Return the (x, y) coordinate for the center point of the cell that contains the specified text.  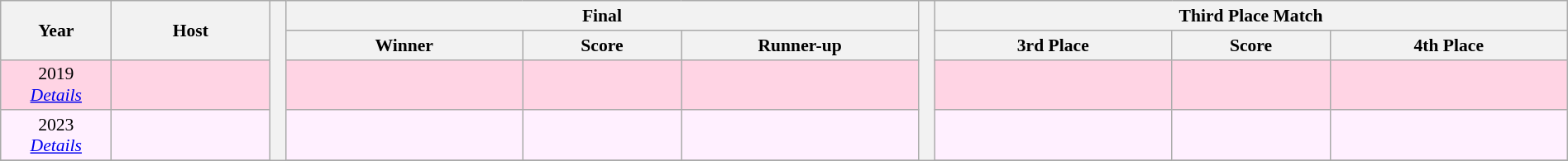
2023Details (56, 135)
Host (190, 30)
4th Place (1449, 45)
2019Details (56, 84)
Final (602, 16)
Third Place Match (1250, 16)
Year (56, 30)
3rd Place (1054, 45)
Winner (404, 45)
Runner-up (801, 45)
